Detect which cell encompasses the target text, then output its [X, Y] center coordinate. 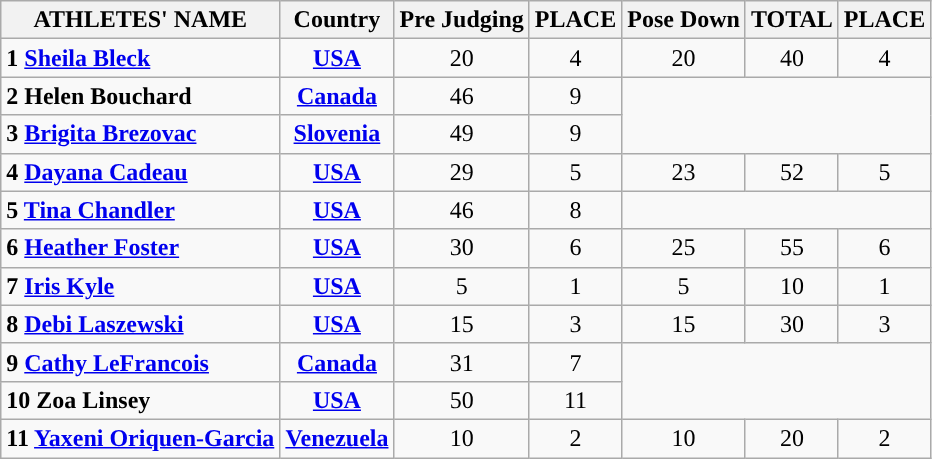
8 [575, 210]
50 [462, 400]
1 Sheila Bleck [140, 58]
3 Brigita Brezovac [140, 134]
ATHLETES' NAME [140, 20]
31 [462, 362]
40 [792, 58]
7 Iris Kyle [140, 286]
5 Tina Chandler [140, 210]
TOTAL [792, 20]
23 [684, 172]
Pose Down [684, 20]
Slovenia [337, 134]
55 [792, 248]
29 [462, 172]
9 Cathy LeFrancois [140, 362]
8 Debi Laszewski [140, 324]
11 [575, 400]
25 [684, 248]
Venezuela [337, 438]
Country [337, 20]
6 Heather Foster [140, 248]
11 Yaxeni Oriquen-Garcia [140, 438]
52 [792, 172]
4 Dayana Cadeau [140, 172]
2 Helen Bouchard [140, 96]
Pre Judging [462, 20]
7 [575, 362]
49 [462, 134]
10 Zoa Linsey [140, 400]
